Search for the cell housing the specified text and yield its [X, Y] center coordinate. 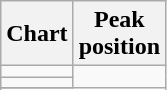
Chart [37, 34]
Peak position [119, 34]
